Identify which cell holds the provided text, then report its (X, Y) central coordinate. 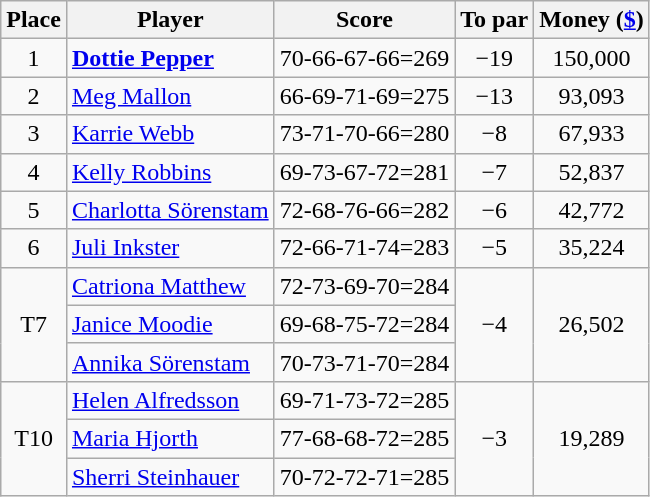
69-71-73-72=285 (364, 400)
52,837 (592, 172)
3 (34, 134)
Sherri Steinhauer (170, 477)
35,224 (592, 248)
Helen Alfredsson (170, 400)
T7 (34, 324)
69-73-67-72=281 (364, 172)
2 (34, 96)
150,000 (592, 58)
5 (34, 210)
−3 (494, 438)
−19 (494, 58)
77-68-68-72=285 (364, 438)
Place (34, 20)
Money ($) (592, 20)
26,502 (592, 324)
−6 (494, 210)
Catriona Matthew (170, 286)
Janice Moodie (170, 324)
Player (170, 20)
−13 (494, 96)
72-66-71-74=283 (364, 248)
70-73-71-70=284 (364, 362)
Maria Hjorth (170, 438)
1 (34, 58)
19,289 (592, 438)
73-71-70-66=280 (364, 134)
4 (34, 172)
Karrie Webb (170, 134)
To par (494, 20)
Dottie Pepper (170, 58)
69-68-75-72=284 (364, 324)
Score (364, 20)
70-72-72-71=285 (364, 477)
−4 (494, 324)
42,772 (592, 210)
Kelly Robbins (170, 172)
72-68-76-66=282 (364, 210)
66-69-71-69=275 (364, 96)
Meg Mallon (170, 96)
T10 (34, 438)
Charlotta Sörenstam (170, 210)
6 (34, 248)
Annika Sörenstam (170, 362)
−5 (494, 248)
72-73-69-70=284 (364, 286)
67,933 (592, 134)
Juli Inkster (170, 248)
70-66-67-66=269 (364, 58)
−7 (494, 172)
−8 (494, 134)
93,093 (592, 96)
